Pinpoint the cell where the given text exists, returning its [x, y] midpoint coordinate. 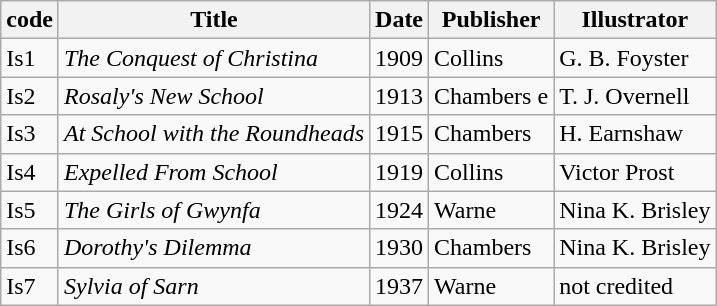
T. J. Overnell [635, 96]
Chambers e [492, 96]
1937 [400, 286]
Illustrator [635, 20]
The Girls of Gwynfa [214, 210]
1913 [400, 96]
1915 [400, 134]
H. Earnshaw [635, 134]
1909 [400, 58]
Is6 [30, 248]
Victor Prost [635, 172]
Is5 [30, 210]
Is1 [30, 58]
Expelled From School [214, 172]
Publisher [492, 20]
Is2 [30, 96]
Is7 [30, 286]
Is3 [30, 134]
not credited [635, 286]
Title [214, 20]
1924 [400, 210]
1919 [400, 172]
The Conquest of Christina [214, 58]
Date [400, 20]
G. B. Foyster [635, 58]
Rosaly's New School [214, 96]
At School with the Roundheads [214, 134]
Sylvia of Sarn [214, 286]
Dorothy's Dilemma [214, 248]
1930 [400, 248]
code [30, 20]
Is4 [30, 172]
